Provide the (x, y) coordinate of the cell's center where the given text is located.  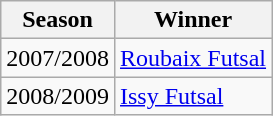
2008/2009 (58, 96)
Roubaix Futsal (192, 58)
Season (58, 20)
Winner (192, 20)
2007/2008 (58, 58)
Issy Futsal (192, 96)
